Find where the given text appears and provide that cell's center as [X, Y] coordinate. 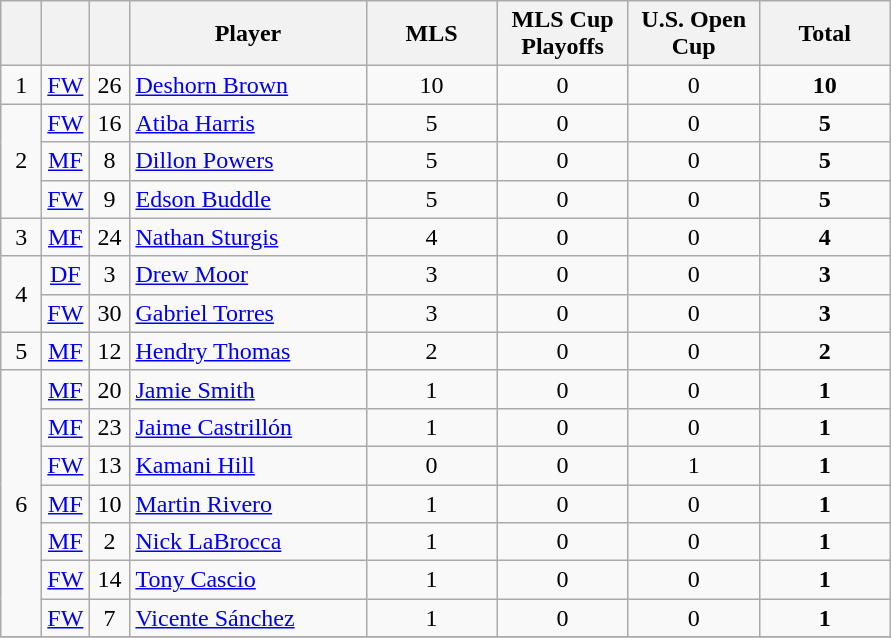
23 [110, 427]
Deshorn Brown [248, 85]
12 [110, 351]
Drew Moor [248, 275]
U.S. Open Cup [694, 34]
7 [110, 618]
Vicente Sánchez [248, 618]
14 [110, 580]
MLS Cup Playoffs [562, 34]
Hendry Thomas [248, 351]
Gabriel Torres [248, 313]
Edson Buddle [248, 199]
Atiba Harris [248, 123]
Player [248, 34]
MLS [432, 34]
DF [66, 275]
Tony Cascio [248, 580]
Nick LaBrocca [248, 542]
Nathan Sturgis [248, 237]
13 [110, 465]
16 [110, 123]
Dillon Powers [248, 161]
Kamani Hill [248, 465]
20 [110, 389]
6 [22, 503]
Jaime Castrillón [248, 427]
24 [110, 237]
Martin Rivero [248, 503]
Jamie Smith [248, 389]
Total [824, 34]
30 [110, 313]
9 [110, 199]
8 [110, 161]
26 [110, 85]
